Detect which cell encompasses the target text, then output its [x, y] center coordinate. 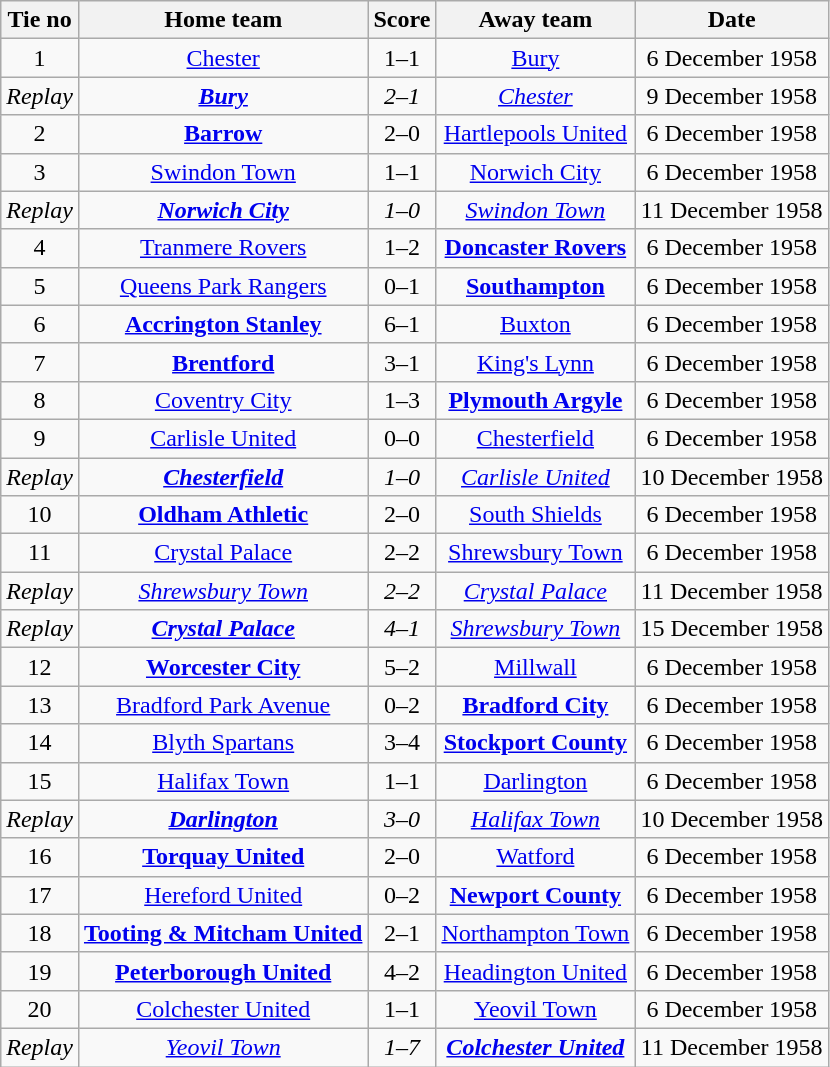
Brentford [223, 362]
3–1 [402, 362]
15 December 1958 [732, 629]
9 [40, 438]
1–2 [402, 248]
South Shields [536, 515]
Tranmere Rovers [223, 248]
14 [40, 743]
Peterborough United [223, 971]
0–0 [402, 438]
4–1 [402, 629]
Headington United [536, 971]
6–1 [402, 324]
4–2 [402, 971]
Oldham Athletic [223, 515]
3–4 [402, 743]
Bradford City [536, 705]
4 [40, 248]
Tie no [40, 20]
Accrington Stanley [223, 324]
Hartlepools United [536, 134]
19 [40, 971]
1–3 [402, 400]
Northampton Town [536, 933]
6 [40, 324]
13 [40, 705]
9 December 1958 [732, 96]
Date [732, 20]
10 [40, 515]
Newport County [536, 895]
Worcester City [223, 667]
Blyth Spartans [223, 743]
20 [40, 1009]
Tooting & Mitcham United [223, 933]
12 [40, 667]
16 [40, 857]
King's Lynn [536, 362]
Score [402, 20]
Queens Park Rangers [223, 286]
15 [40, 781]
3 [40, 172]
Coventry City [223, 400]
Millwall [536, 667]
7 [40, 362]
1–7 [402, 1047]
0–1 [402, 286]
8 [40, 400]
1 [40, 58]
17 [40, 895]
3–0 [402, 819]
Doncaster Rovers [536, 248]
11 [40, 553]
Away team [536, 20]
Torquay United [223, 857]
Stockport County [536, 743]
5–2 [402, 667]
Bradford Park Avenue [223, 705]
Southampton [536, 286]
Watford [536, 857]
Hereford United [223, 895]
5 [40, 286]
18 [40, 933]
Home team [223, 20]
2 [40, 134]
Buxton [536, 324]
Barrow [223, 134]
Plymouth Argyle [536, 400]
